Locate the cell with the specified text and output its (X, Y) center coordinate. 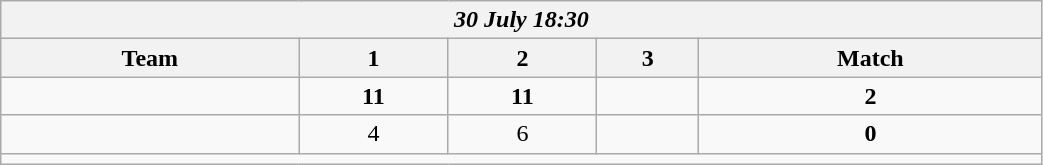
Match (870, 58)
3 (648, 58)
4 (374, 134)
1 (374, 58)
6 (522, 134)
30 July 18:30 (522, 20)
Team (150, 58)
0 (870, 134)
